Locate the cell with the specified text and output its (x, y) center coordinate. 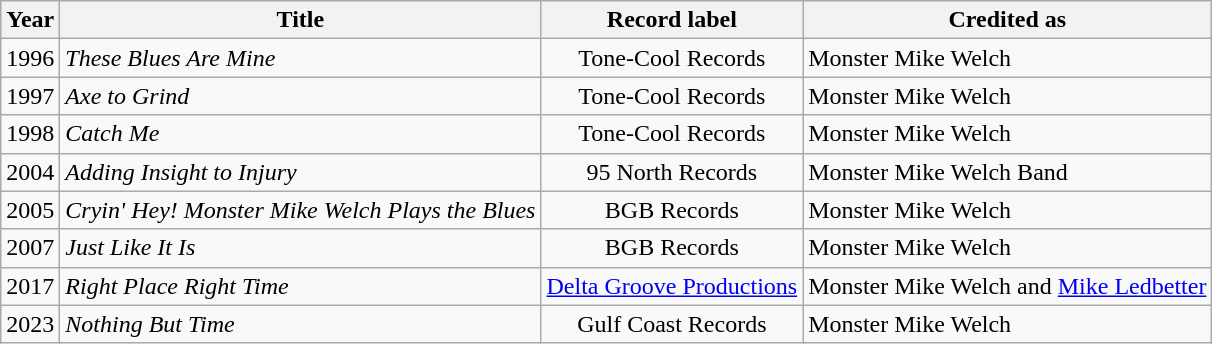
These Blues Are Mine (300, 58)
2017 (30, 286)
1997 (30, 96)
Monster Mike Welch Band (1008, 172)
Monster Mike Welch and Mike Ledbetter (1008, 286)
Gulf Coast Records (672, 324)
Axe to Grind (300, 96)
1998 (30, 134)
Year (30, 20)
Cryin' Hey! Monster Mike Welch Plays the Blues (300, 210)
95 North Records (672, 172)
Right Place Right Time (300, 286)
Just Like It Is (300, 248)
Record label (672, 20)
2023 (30, 324)
2004 (30, 172)
Credited as (1008, 20)
Delta Groove Productions (672, 286)
2005 (30, 210)
Adding Insight to Injury (300, 172)
Nothing But Time (300, 324)
2007 (30, 248)
1996 (30, 58)
Title (300, 20)
Catch Me (300, 134)
